Return the [x, y] coordinate for the center point of the cell that contains the specified text.  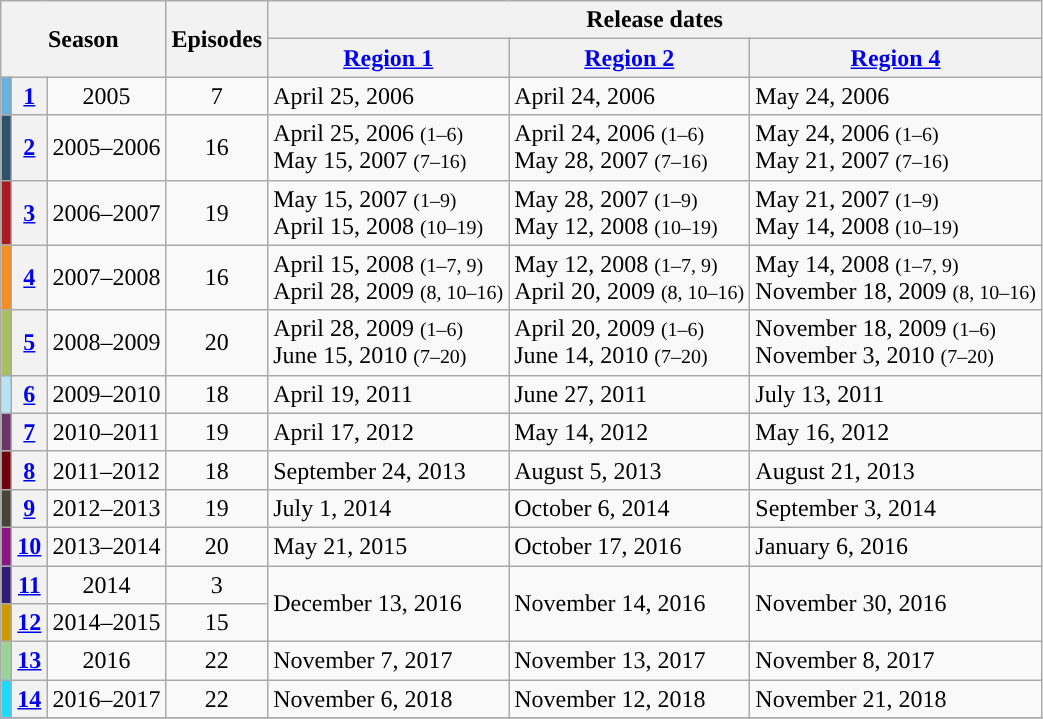
2013–2014 [106, 546]
September 3, 2014 [896, 508]
13 [30, 661]
October 17, 2016 [630, 546]
5 [30, 342]
Region 2 [630, 58]
December 13, 2016 [388, 604]
May 14, 2008 (1–7, 9)November 18, 2009 (8, 10–16) [896, 278]
2008–2009 [106, 342]
April 19, 2011 [388, 394]
April 20, 2009 (1–6)June 14, 2010 (7–20) [630, 342]
Region 1 [388, 58]
August 5, 2013 [630, 470]
12 [30, 623]
July 1, 2014 [388, 508]
April 25, 2006 (1–6)May 15, 2007 (7–16) [388, 148]
April 17, 2012 [388, 432]
June 27, 2011 [630, 394]
January 6, 2016 [896, 546]
November 14, 2016 [630, 604]
May 16, 2012 [896, 432]
2014–2015 [106, 623]
May 12, 2008 (1–7, 9)April 20, 2009 (8, 10–16) [630, 278]
Region 4 [896, 58]
Episodes [217, 39]
May 24, 2006 [896, 96]
November 30, 2016 [896, 604]
2011–2012 [106, 470]
July 13, 2011 [896, 394]
2007–2008 [106, 278]
10 [30, 546]
August 21, 2013 [896, 470]
2016–2017 [106, 699]
2012–2013 [106, 508]
November 13, 2017 [630, 661]
2009–2010 [106, 394]
4 [30, 278]
November 8, 2017 [896, 661]
October 6, 2014 [630, 508]
May 15, 2007 (1–9)April 15, 2008 (10–19) [388, 212]
April 24, 2006 (1–6)May 28, 2007 (7–16) [630, 148]
November 6, 2018 [388, 699]
2 [30, 148]
2005–2006 [106, 148]
2014 [106, 585]
May 24, 2006 (1–6)May 21, 2007 (7–16) [896, 148]
November 12, 2018 [630, 699]
2006–2007 [106, 212]
1 [30, 96]
2005 [106, 96]
November 7, 2017 [388, 661]
6 [30, 394]
11 [30, 585]
April 15, 2008 (1–7, 9)April 28, 2009 (8, 10–16) [388, 278]
May 21, 2015 [388, 546]
2016 [106, 661]
9 [30, 508]
September 24, 2013 [388, 470]
8 [30, 470]
May 28, 2007 (1–9)May 12, 2008 (10–19) [630, 212]
November 21, 2018 [896, 699]
May 14, 2012 [630, 432]
14 [30, 699]
November 18, 2009 (1–6)November 3, 2010 (7–20) [896, 342]
May 21, 2007 (1–9)May 14, 2008 (10–19) [896, 212]
Release dates [655, 20]
2010–2011 [106, 432]
April 24, 2006 [630, 96]
15 [217, 623]
April 25, 2006 [388, 96]
Season [84, 39]
April 28, 2009 (1–6)June 15, 2010 (7–20) [388, 342]
